Output the [x, y] coordinate of the center of the cell containing the given text.  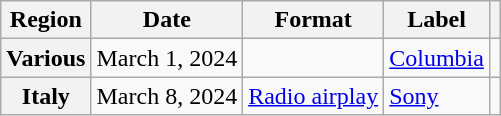
Radio airplay [314, 96]
Date [167, 20]
March 1, 2024 [167, 58]
March 8, 2024 [167, 96]
Region [46, 20]
Format [314, 20]
Various [46, 58]
Columbia [437, 58]
Sony [437, 96]
Label [437, 20]
Italy [46, 96]
